Capture the cell that displays the provided text and extract its [X, Y] central coordinate. 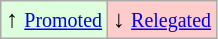
↑ Promoted [54, 20]
↓ Relegated [162, 20]
